Return [x, y] of the center of cell containing provided text 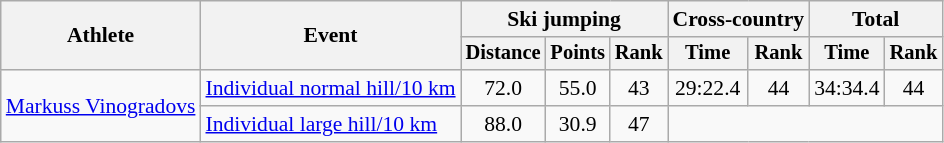
30.9 [578, 124]
72.0 [504, 88]
Total [876, 19]
Athlete [101, 36]
Markuss Vinogradovs [101, 106]
Cross-country [739, 19]
55.0 [578, 88]
Individual normal hill/10 km [330, 88]
Points [578, 54]
29:22.4 [708, 88]
47 [639, 124]
43 [639, 88]
Event [330, 36]
Individual large hill/10 km [330, 124]
Distance [504, 54]
34:34.4 [846, 88]
88.0 [504, 124]
Ski jumping [564, 19]
